Capture the cell that displays the provided text and extract its (X, Y) central coordinate. 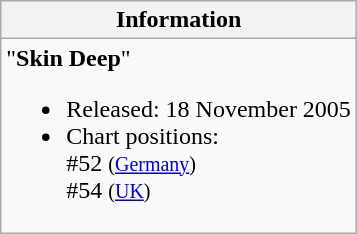
"Skin Deep"Released: 18 November 2005Chart positions: #52 (Germany) #54 (UK) (179, 136)
Information (179, 20)
